Identify which cell holds the provided text, then report its [x, y] central coordinate. 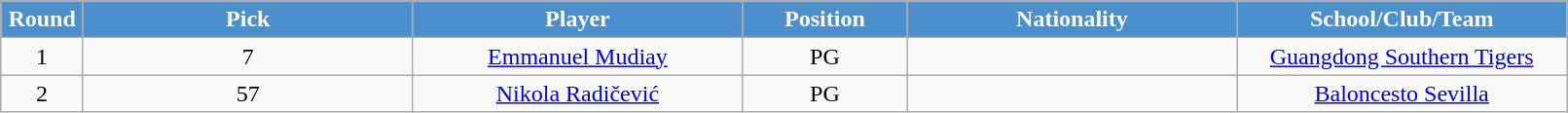
7 [247, 56]
1 [43, 56]
Baloncesto Sevilla [1402, 94]
Round [43, 19]
2 [43, 94]
Nikola Radičević [578, 94]
School/Club/Team [1402, 19]
Position [825, 19]
Guangdong Southern Tigers [1402, 56]
Pick [247, 19]
Nationality [1073, 19]
Emmanuel Mudiay [578, 56]
57 [247, 94]
Player [578, 19]
